Locate the cell with the specified text and output its (X, Y) center coordinate. 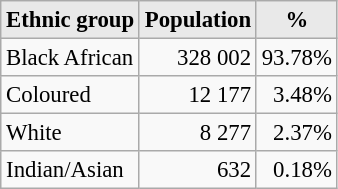
Population (198, 20)
8 277 (198, 133)
% (296, 20)
12 177 (198, 95)
3.48% (296, 95)
Black African (70, 58)
2.37% (296, 133)
Ethnic group (70, 20)
632 (198, 170)
328 002 (198, 58)
0.18% (296, 170)
White (70, 133)
Indian/Asian (70, 170)
93.78% (296, 58)
Coloured (70, 95)
